From the cell containing the given text, extract its center point as [X, Y] coordinate. 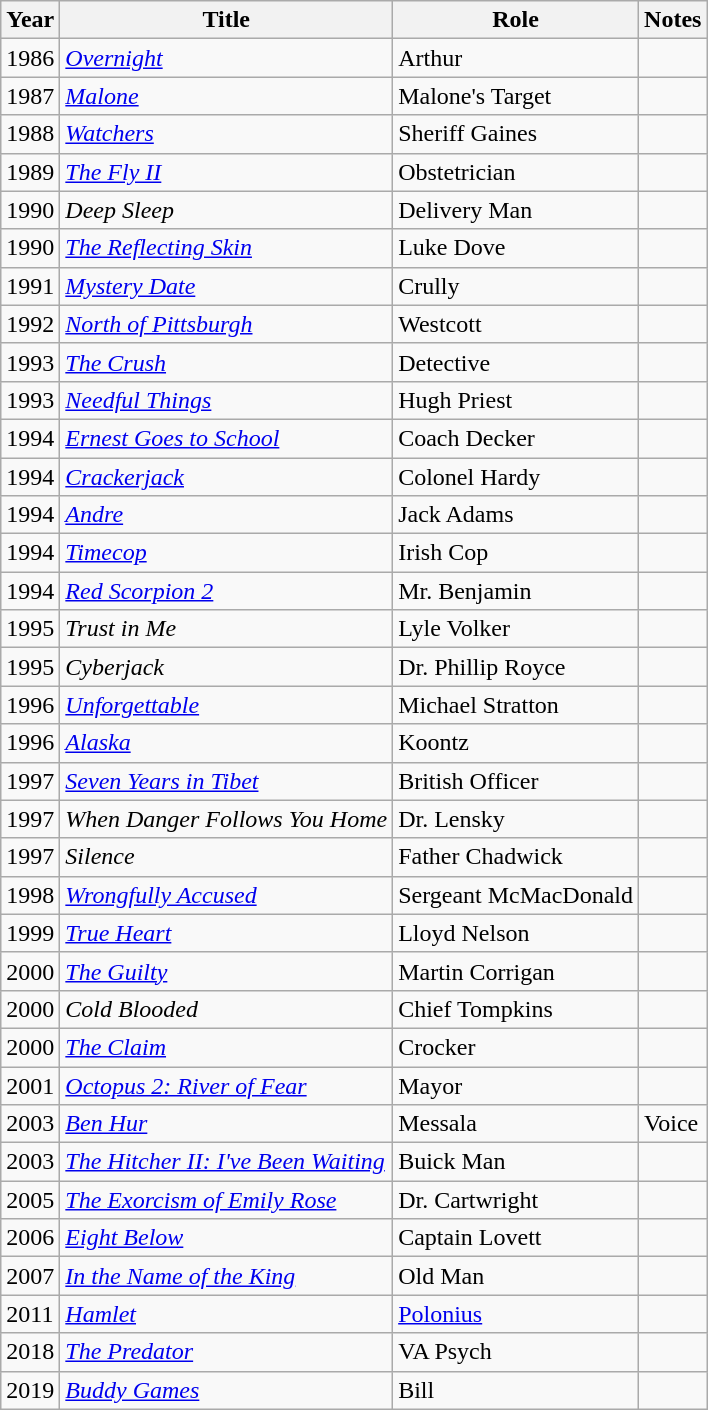
Alaska [226, 743]
Buddy Games [226, 1390]
Crackerjack [226, 477]
Colonel Hardy [516, 477]
Irish Cop [516, 553]
1987 [30, 96]
Dr. Phillip Royce [516, 667]
Notes [673, 20]
Polonius [516, 1314]
Year [30, 20]
2006 [30, 1238]
Coach Decker [516, 438]
Dr. Lensky [516, 819]
Michael Stratton [516, 705]
Westcott [516, 324]
Hamlet [226, 1314]
The Fly II [226, 172]
Detective [516, 362]
Role [516, 20]
Hugh Priest [516, 400]
The Hitcher II: I've Been Waiting [226, 1162]
1991 [30, 286]
Obstetrician [516, 172]
Watchers [226, 134]
The Predator [226, 1352]
The Claim [226, 1047]
1986 [30, 58]
Cold Blooded [226, 1009]
2005 [30, 1200]
Captain Lovett [516, 1238]
Sergeant McMacDonald [516, 895]
Malone [226, 96]
Malone's Target [516, 96]
Unforgettable [226, 705]
Seven Years in Tibet [226, 781]
Needful Things [226, 400]
British Officer [516, 781]
Messala [516, 1124]
1999 [30, 933]
Lloyd Nelson [516, 933]
Wrongfully Accused [226, 895]
VA Psych [516, 1352]
2019 [30, 1390]
Arthur [516, 58]
Crully [516, 286]
Timecop [226, 553]
Overnight [226, 58]
Eight Below [226, 1238]
Ben Hur [226, 1124]
2007 [30, 1276]
Father Chadwick [516, 857]
Trust in Me [226, 629]
The Exorcism of Emily Rose [226, 1200]
Buick Man [516, 1162]
Chief Tompkins [516, 1009]
Deep Sleep [226, 210]
Delivery Man [516, 210]
Sheriff Gaines [516, 134]
Octopus 2: River of Fear [226, 1085]
Luke Dove [516, 248]
The Crush [226, 362]
Koontz [516, 743]
Jack Adams [516, 515]
Bill [516, 1390]
1988 [30, 134]
Title [226, 20]
Mystery Date [226, 286]
2018 [30, 1352]
Old Man [516, 1276]
The Guilty [226, 971]
Mayor [516, 1085]
The Reflecting Skin [226, 248]
2001 [30, 1085]
Silence [226, 857]
Ernest Goes to School [226, 438]
Mr. Benjamin [516, 591]
1992 [30, 324]
North of Pittsburgh [226, 324]
Lyle Volker [516, 629]
Red Scorpion 2 [226, 591]
In the Name of the King [226, 1276]
Voice [673, 1124]
Cyberjack [226, 667]
Crocker [516, 1047]
Dr. Cartwright [516, 1200]
1989 [30, 172]
True Heart [226, 933]
1998 [30, 895]
When Danger Follows You Home [226, 819]
Martin Corrigan [516, 971]
2011 [30, 1314]
Andre [226, 515]
